Return the [x, y] coordinate for the center point of the cell that contains the specified text.  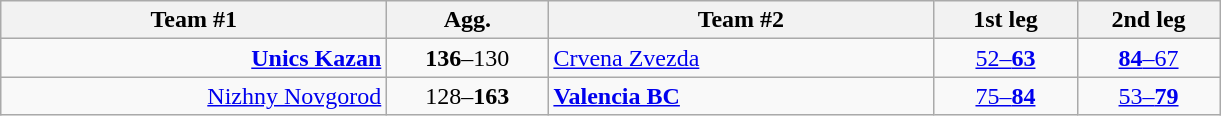
1st leg [1006, 20]
Crvena Zvezda [741, 58]
Team #2 [741, 20]
Agg. [468, 20]
136–130 [468, 58]
84–67 [1148, 58]
128–163 [468, 96]
75–84 [1006, 96]
52–63 [1006, 58]
2nd leg [1148, 20]
53–79 [1148, 96]
Team #1 [194, 20]
Nizhny Novgorod [194, 96]
Valencia BC [741, 96]
Unics Kazan [194, 58]
